Scan for the cell matching the given text and deliver its [X, Y] coordinate at center. 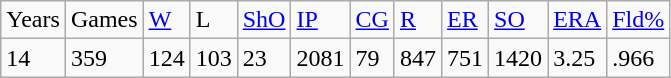
R [418, 20]
103 [214, 58]
23 [264, 58]
3.25 [578, 58]
359 [104, 58]
124 [166, 58]
1420 [518, 58]
Fld% [638, 20]
.966 [638, 58]
Games [104, 20]
847 [418, 58]
Years [34, 20]
ER [466, 20]
79 [372, 58]
L [214, 20]
CG [372, 20]
751 [466, 58]
W [166, 20]
2081 [320, 58]
ShO [264, 20]
SO [518, 20]
14 [34, 58]
IP [320, 20]
ERA [578, 20]
